Provide the [X, Y] coordinate of the cell's center where the given text is located.  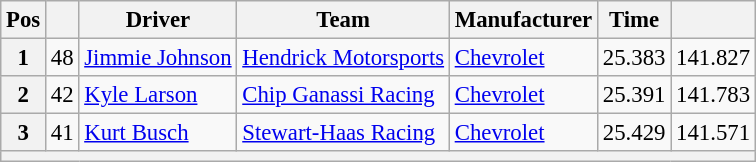
Time [634, 20]
Hendrick Motorsports [343, 58]
141.783 [714, 95]
Driver [158, 20]
25.383 [634, 58]
25.429 [634, 133]
3 [24, 133]
48 [62, 58]
1 [24, 58]
141.827 [714, 58]
25.391 [634, 95]
Pos [24, 20]
Stewart-Haas Racing [343, 133]
Kyle Larson [158, 95]
41 [62, 133]
42 [62, 95]
2 [24, 95]
Team [343, 20]
Kurt Busch [158, 133]
141.571 [714, 133]
Jimmie Johnson [158, 58]
Chip Ganassi Racing [343, 95]
Manufacturer [523, 20]
